Pinpoint the cell where the given text exists, returning its [x, y] midpoint coordinate. 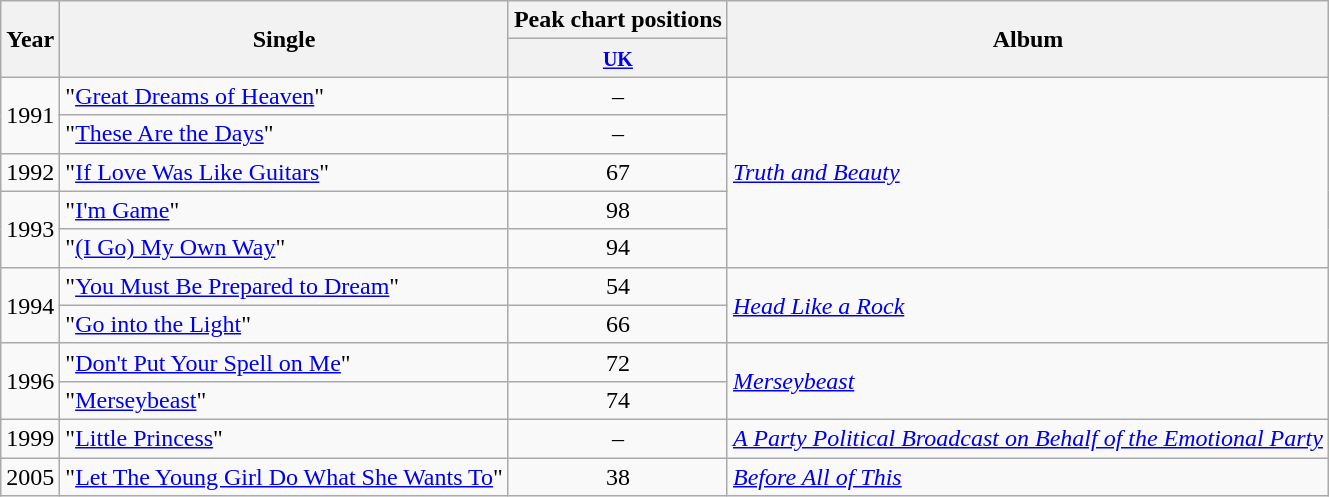
54 [618, 286]
98 [618, 210]
72 [618, 362]
"(I Go) My Own Way" [284, 248]
"Let The Young Girl Do What She Wants To" [284, 477]
"Great Dreams of Heaven" [284, 96]
2005 [30, 477]
"Little Princess" [284, 438]
74 [618, 400]
Truth and Beauty [1028, 172]
1993 [30, 229]
Merseybeast [1028, 381]
"If Love Was Like Guitars" [284, 172]
66 [618, 324]
1999 [30, 438]
A Party Political Broadcast on Behalf of the Emotional Party [1028, 438]
"Don't Put Your Spell on Me" [284, 362]
"These Are the Days" [284, 134]
1991 [30, 115]
38 [618, 477]
1992 [30, 172]
1994 [30, 305]
Before All of This [1028, 477]
Album [1028, 39]
UK [618, 58]
Head Like a Rock [1028, 305]
"Merseybeast" [284, 400]
Single [284, 39]
Year [30, 39]
"Go into the Light" [284, 324]
1996 [30, 381]
"I'm Game" [284, 210]
"You Must Be Prepared to Dream" [284, 286]
94 [618, 248]
67 [618, 172]
Peak chart positions [618, 20]
